Search for the cell housing the specified text and yield its [x, y] center coordinate. 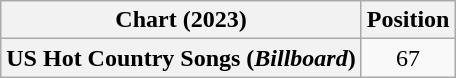
67 [408, 58]
US Hot Country Songs (Billboard) [181, 58]
Position [408, 20]
Chart (2023) [181, 20]
